For the text-containing cell, return its midpoint in [x, y] coordinate format. 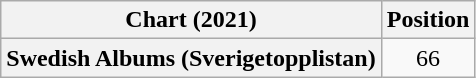
66 [428, 58]
Position [428, 20]
Swedish Albums (Sverigetopplistan) [191, 58]
Chart (2021) [191, 20]
